Provide the (x, y) coordinate of the cell's center where the given text is located.  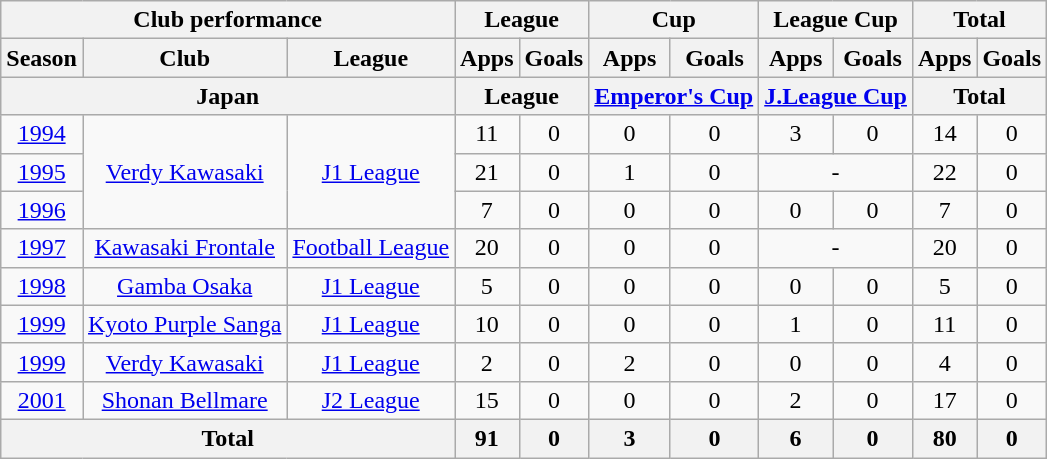
Kyoto Purple Sanga (184, 324)
91 (487, 438)
22 (944, 172)
1998 (42, 286)
Emperor's Cup (674, 96)
1995 (42, 172)
21 (487, 172)
Cup (674, 20)
Gamba Osaka (184, 286)
Kawasaki Frontale (184, 248)
17 (944, 400)
Shonan Bellmare (184, 400)
Season (42, 58)
Club performance (228, 20)
1996 (42, 210)
6 (796, 438)
1997 (42, 248)
1994 (42, 134)
4 (944, 362)
J.League Cup (836, 96)
Football League (371, 248)
14 (944, 134)
League Cup (836, 20)
10 (487, 324)
J2 League (371, 400)
15 (487, 400)
2001 (42, 400)
Japan (228, 96)
80 (944, 438)
Club (184, 58)
